Provide the (x, y) coordinate of the cell's center where the given text is located.  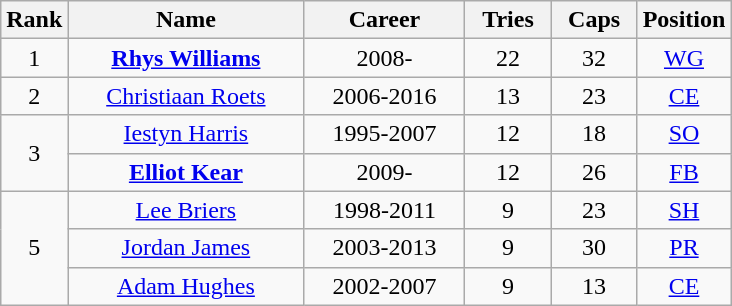
2002-2007 (384, 286)
Career (384, 20)
SO (684, 134)
FB (684, 172)
1995-2007 (384, 134)
2009- (384, 172)
26 (594, 172)
Position (684, 20)
PR (684, 248)
Christiaan Roets (186, 96)
Name (186, 20)
18 (594, 134)
2 (34, 96)
1998-2011 (384, 210)
2006-2016 (384, 96)
Tries (508, 20)
2003-2013 (384, 248)
SH (684, 210)
Rhys Williams (186, 58)
22 (508, 58)
1 (34, 58)
WG (684, 58)
2008- (384, 58)
30 (594, 248)
Caps (594, 20)
Lee Briers (186, 210)
Rank (34, 20)
5 (34, 248)
3 (34, 153)
Jordan James (186, 248)
Iestyn Harris (186, 134)
Elliot Kear (186, 172)
32 (594, 58)
Adam Hughes (186, 286)
